Output the [x, y] coordinate of the center of the cell containing the given text.  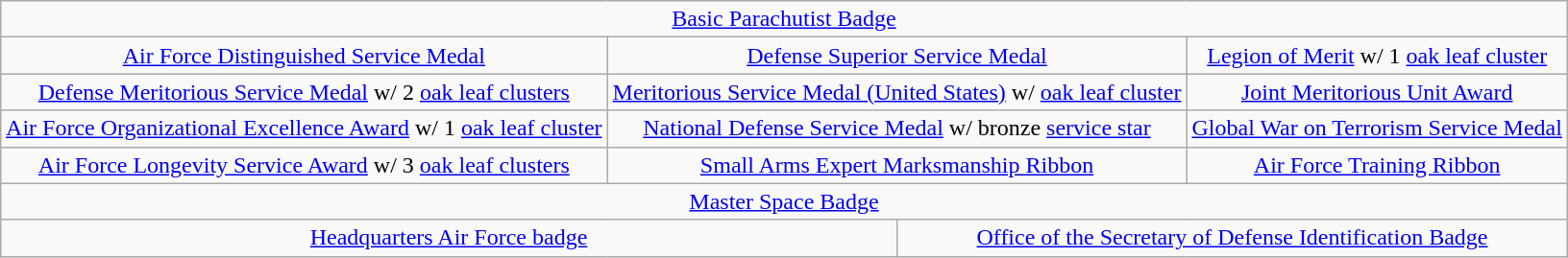
Air Force Distinguished Service Medal [305, 56]
Basic Parachutist Badge [784, 19]
Office of the Secretary of Defense Identification Badge [1233, 238]
Air Force Training Ribbon [1377, 165]
Headquarters Air Force badge [450, 238]
Master Space Badge [784, 201]
Defense Superior Service Medal [897, 56]
Air Force Organizational Excellence Award w/ 1 oak leaf cluster [305, 129]
National Defense Service Medal w/ bronze service star [897, 129]
Legion of Merit w/ 1 oak leaf cluster [1377, 56]
Defense Meritorious Service Medal w/ 2 oak leaf clusters [305, 92]
Meritorious Service Medal (United States) w/ oak leaf cluster [897, 92]
Global War on Terrorism Service Medal [1377, 129]
Joint Meritorious Unit Award [1377, 92]
Air Force Longevity Service Award w/ 3 oak leaf clusters [305, 165]
Small Arms Expert Marksmanship Ribbon [897, 165]
